Determine the (X, Y) coordinate at the center of the cell enclosing the given text.  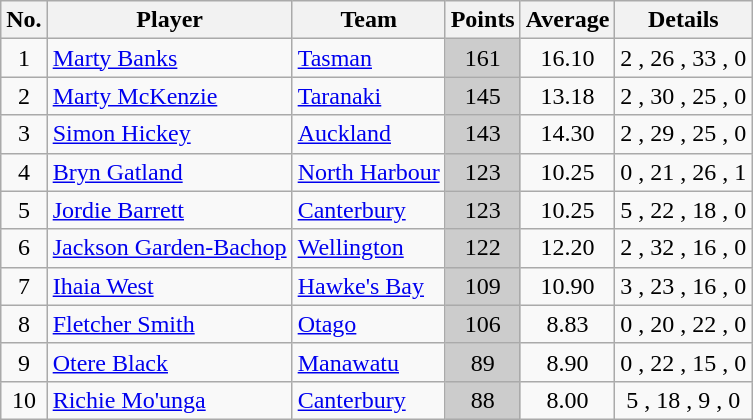
Otere Black (170, 362)
0 , 20 , 22 , 0 (684, 324)
2 , 26 , 33 , 0 (684, 58)
Jordie Barrett (170, 210)
10.90 (568, 286)
North Harbour (368, 172)
Manawatu (368, 362)
Simon Hickey (170, 134)
2 (24, 96)
Fletcher Smith (170, 324)
Average (568, 20)
Tasman (368, 58)
Player (170, 20)
Ihaia West (170, 286)
8 (24, 324)
88 (482, 400)
9 (24, 362)
2 , 30 , 25 , 0 (684, 96)
Auckland (368, 134)
7 (24, 286)
Jackson Garden-Bachop (170, 248)
12.20 (568, 248)
122 (482, 248)
Hawke's Bay (368, 286)
Richie Mo'unga (170, 400)
8.00 (568, 400)
2 , 32 , 16 , 0 (684, 248)
0 , 21 , 26 , 1 (684, 172)
6 (24, 248)
89 (482, 362)
5 (24, 210)
Marty Banks (170, 58)
5 , 18 , 9 , 0 (684, 400)
143 (482, 134)
145 (482, 96)
3 (24, 134)
13.18 (568, 96)
8.90 (568, 362)
Points (482, 20)
Taranaki (368, 96)
16.10 (568, 58)
Bryn Gatland (170, 172)
106 (482, 324)
No. (24, 20)
10 (24, 400)
2 , 29 , 25 , 0 (684, 134)
Details (684, 20)
5 , 22 , 18 , 0 (684, 210)
Marty McKenzie (170, 96)
Team (368, 20)
Wellington (368, 248)
109 (482, 286)
0 , 22 , 15 , 0 (684, 362)
4 (24, 172)
8.83 (568, 324)
161 (482, 58)
Otago (368, 324)
3 , 23 , 16 , 0 (684, 286)
1 (24, 58)
14.30 (568, 134)
